Return (X, Y) of the center of cell containing provided text 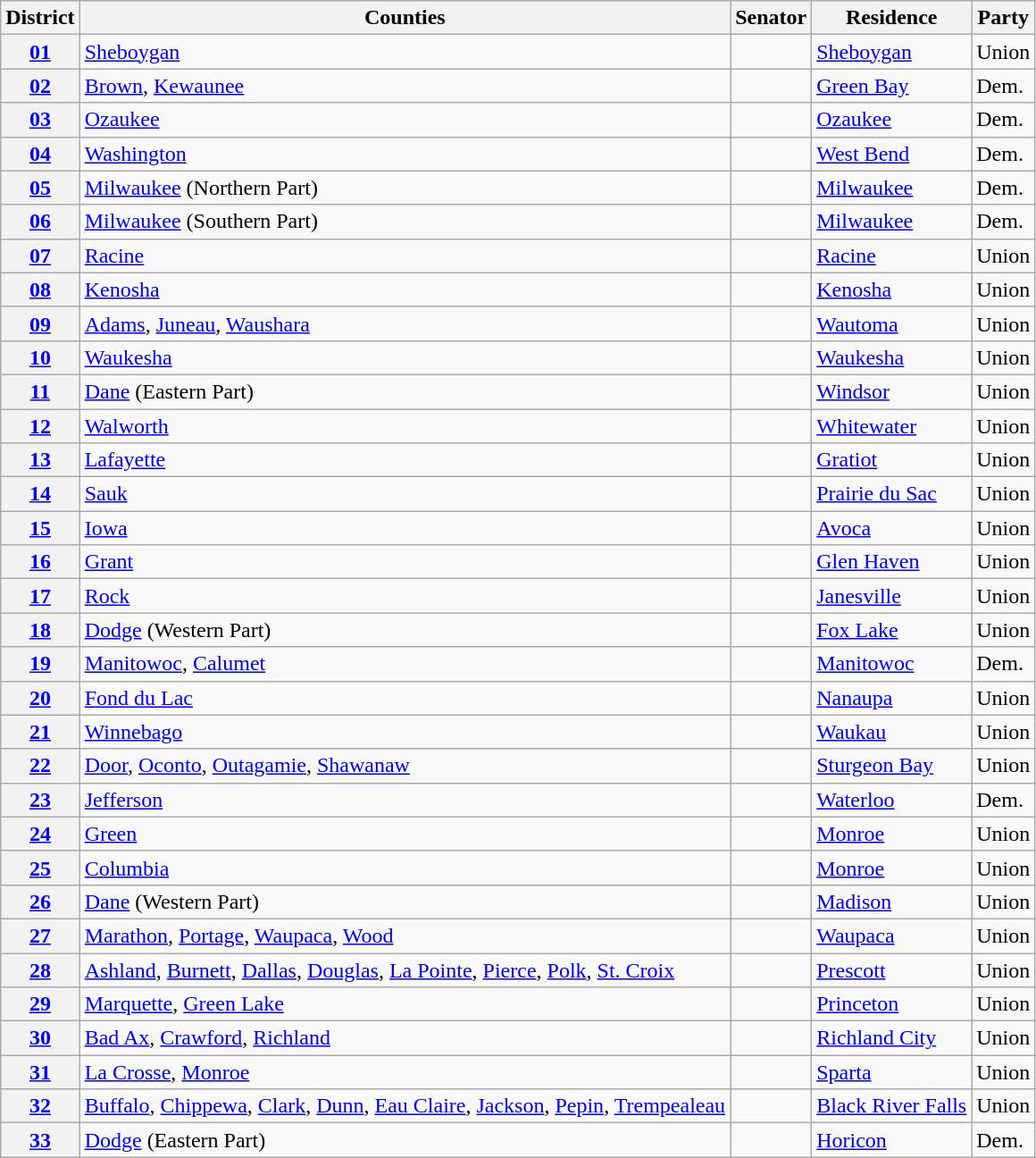
Whitewater (891, 426)
15 (40, 528)
27 (40, 936)
Lafayette (405, 460)
25 (40, 868)
18 (40, 630)
Waterloo (891, 800)
Waukau (891, 732)
Janesville (891, 596)
17 (40, 596)
Prescott (891, 969)
11 (40, 391)
District (40, 18)
Bad Ax, Crawford, Richland (405, 1038)
Green Bay (891, 86)
Green (405, 834)
33 (40, 1140)
01 (40, 52)
Dane (Eastern Part) (405, 391)
Jefferson (405, 800)
Party (1004, 18)
Wautoma (891, 323)
Washington (405, 154)
26 (40, 902)
03 (40, 120)
Manitowoc, Calumet (405, 664)
Adams, Juneau, Waushara (405, 323)
32 (40, 1106)
Avoca (891, 528)
La Crosse, Monroe (405, 1072)
07 (40, 256)
Iowa (405, 528)
09 (40, 323)
Rock (405, 596)
28 (40, 969)
21 (40, 732)
Door, Oconto, Outagamie, Shawanaw (405, 766)
Fox Lake (891, 630)
24 (40, 834)
16 (40, 562)
Marathon, Portage, Waupaca, Wood (405, 936)
05 (40, 188)
12 (40, 426)
Dane (Western Part) (405, 902)
20 (40, 698)
Windsor (891, 391)
Winnebago (405, 732)
Buffalo, Chippewa, Clark, Dunn, Eau Claire, Jackson, Pepin, Trempealeau (405, 1106)
Sparta (891, 1072)
Marquette, Green Lake (405, 1004)
04 (40, 154)
Ashland, Burnett, Dallas, Douglas, La Pointe, Pierce, Polk, St. Croix (405, 969)
02 (40, 86)
Horicon (891, 1140)
19 (40, 664)
30 (40, 1038)
Walworth (405, 426)
14 (40, 494)
Milwaukee (Northern Part) (405, 188)
Fond du Lac (405, 698)
Princeton (891, 1004)
Grant (405, 562)
West Bend (891, 154)
Waupaca (891, 936)
Gratiot (891, 460)
Residence (891, 18)
Prairie du Sac (891, 494)
Dodge (Western Part) (405, 630)
29 (40, 1004)
Milwaukee (Southern Part) (405, 222)
Counties (405, 18)
Sturgeon Bay (891, 766)
06 (40, 222)
Nanaupa (891, 698)
23 (40, 800)
Madison (891, 902)
Brown, Kewaunee (405, 86)
Manitowoc (891, 664)
Dodge (Eastern Part) (405, 1140)
Senator (772, 18)
22 (40, 766)
Glen Haven (891, 562)
10 (40, 357)
Sauk (405, 494)
08 (40, 289)
Columbia (405, 868)
13 (40, 460)
31 (40, 1072)
Black River Falls (891, 1106)
Richland City (891, 1038)
